Identify which cell holds the provided text, then report its [X, Y] central coordinate. 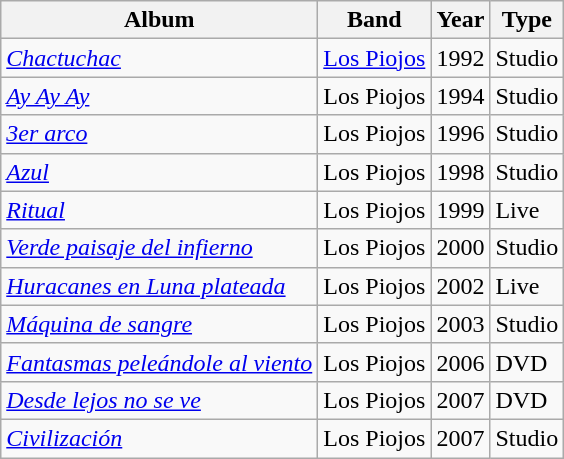
2000 [460, 248]
Verde paisaje del infierno [160, 248]
2006 [460, 362]
Huracanes en Luna plateada [160, 286]
Album [160, 20]
2002 [460, 286]
1998 [460, 172]
Ay Ay Ay [160, 96]
1992 [460, 58]
1999 [460, 210]
Chactuchac [160, 58]
Type [527, 20]
Fantasmas peleándole al viento [160, 362]
Civilización [160, 438]
Band [374, 20]
Máquina de sangre [160, 324]
2003 [460, 324]
Desde lejos no se ve [160, 400]
1994 [460, 96]
Azul [160, 172]
Year [460, 20]
1996 [460, 134]
3er arco [160, 134]
Ritual [160, 210]
